Return (X, Y) of the center of cell containing provided text 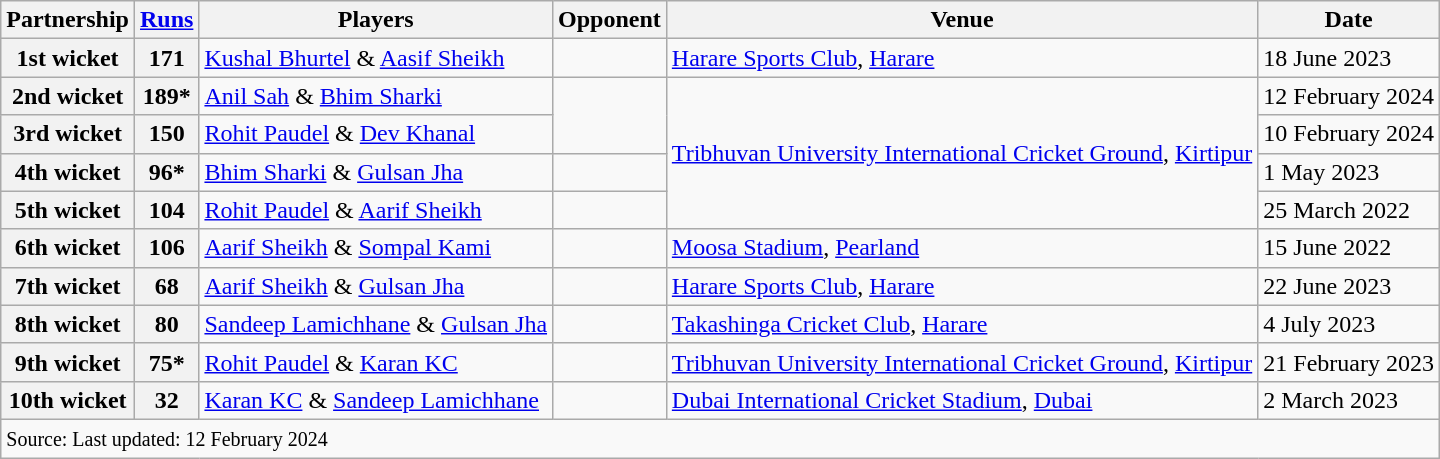
150 (166, 134)
104 (166, 210)
2nd wicket (68, 96)
25 March 2022 (1349, 210)
171 (166, 58)
Players (376, 20)
15 June 2022 (1349, 248)
4 July 2023 (1349, 324)
Karan KC & Sandeep Lamichhane (376, 400)
Dubai International Cricket Stadium, Dubai (962, 400)
Kushal Bhurtel & Aasif Sheikh (376, 58)
Moosa Stadium, Pearland (962, 248)
Opponent (610, 20)
Bhim Sharki & Gulsan Jha (376, 172)
5th wicket (68, 210)
10 February 2024 (1349, 134)
12 February 2024 (1349, 96)
21 February 2023 (1349, 362)
3rd wicket (68, 134)
2 March 2023 (1349, 400)
Anil Sah & Bhim Sharki (376, 96)
Partnership (68, 20)
4th wicket (68, 172)
106 (166, 248)
Venue (962, 20)
96* (166, 172)
80 (166, 324)
Aarif Sheikh & Sompal Kami (376, 248)
8th wicket (68, 324)
Takashinga Cricket Club, Harare (962, 324)
Rohit Paudel & Dev Khanal (376, 134)
32 (166, 400)
22 June 2023 (1349, 286)
10th wicket (68, 400)
Runs (166, 20)
7th wicket (68, 286)
18 June 2023 (1349, 58)
75* (166, 362)
Date (1349, 20)
1 May 2023 (1349, 172)
1st wicket (68, 58)
Rohit Paudel & Aarif Sheikh (376, 210)
Rohit Paudel & Karan KC (376, 362)
68 (166, 286)
Sandeep Lamichhane & Gulsan Jha (376, 324)
9th wicket (68, 362)
189* (166, 96)
6th wicket (68, 248)
Source: Last updated: 12 February 2024 (720, 438)
Aarif Sheikh & Gulsan Jha (376, 286)
